From the cell containing the given text, extract its center point as [X, Y] coordinate. 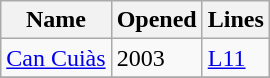
Opened [156, 20]
2003 [156, 58]
Lines [236, 20]
Can Cuiàs [56, 58]
L11 [236, 58]
Name [56, 20]
